Scan for the cell matching the given text and deliver its [x, y] coordinate at center. 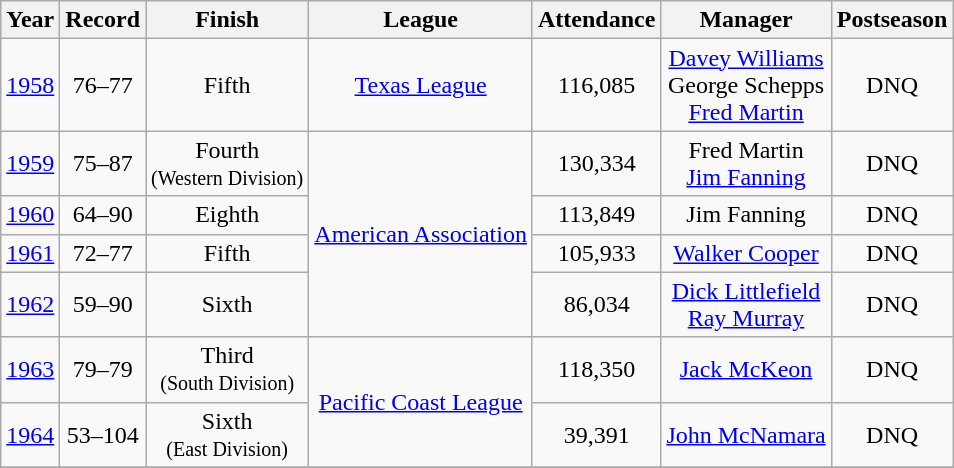
1958 [30, 85]
Sixth [228, 304]
79–79 [103, 370]
86,034 [596, 304]
Jim Fanning [746, 215]
105,933 [596, 253]
118,350 [596, 370]
Fourth(Western Division) [228, 164]
Manager [746, 20]
72–77 [103, 253]
American Association [421, 234]
Dick LittlefieldRay Murray [746, 304]
76–77 [103, 85]
1960 [30, 215]
Jack McKeon [746, 370]
1963 [30, 370]
Finish [228, 20]
39,391 [596, 434]
League [421, 20]
1959 [30, 164]
130,334 [596, 164]
John McNamara [746, 434]
Walker Cooper [746, 253]
116,085 [596, 85]
Record [103, 20]
1962 [30, 304]
1964 [30, 434]
64–90 [103, 215]
Pacific Coast League [421, 402]
Third(South Division) [228, 370]
75–87 [103, 164]
Texas League [421, 85]
Eighth [228, 215]
53–104 [103, 434]
Year [30, 20]
Fred MartinJim Fanning [746, 164]
Sixth(East Division) [228, 434]
1961 [30, 253]
113,849 [596, 215]
Attendance [596, 20]
59–90 [103, 304]
Postseason [892, 20]
Davey WilliamsGeorge ScheppsFred Martin [746, 85]
